Determine the (x, y) coordinate at the center of the cell enclosing the given text.  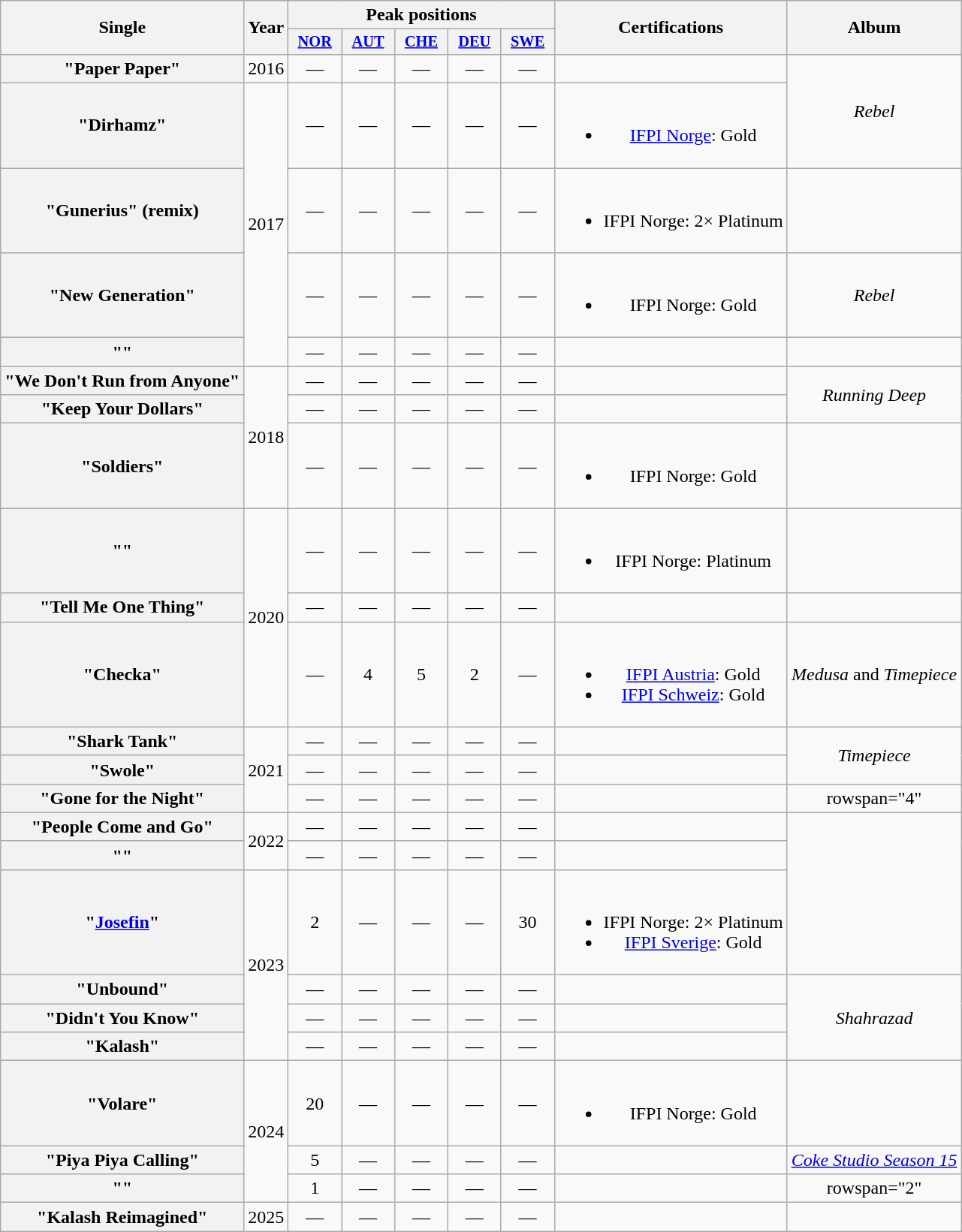
DEU (475, 42)
Medusa and Timepiece (874, 674)
"Checka" (122, 674)
"Kalash Reimagined" (122, 1217)
"Dirhamz" (122, 126)
2023 (266, 965)
"Kalash" (122, 1047)
2017 (266, 225)
Coke Studio Season 15 (874, 1160)
"Shark Tank" (122, 741)
2024 (266, 1132)
2020 (266, 617)
"Gone for the Night" (122, 798)
rowspan="2" (874, 1188)
NOR (315, 42)
2022 (266, 841)
"Volare" (122, 1104)
IFPI Austria: GoldIFPI Schweiz: Gold (671, 674)
"Didn't You Know" (122, 1018)
"Soldiers" (122, 465)
1 (315, 1188)
CHE (421, 42)
"Paper Paper" (122, 68)
"Keep Your Dollars" (122, 409)
"Piya Piya Calling" (122, 1160)
"Gunerius" (remix) (122, 210)
"We Don't Run from Anyone" (122, 381)
SWE (527, 42)
Year (266, 28)
4 (368, 674)
IFPI Norge: 2× Platinum (671, 210)
Certifications (671, 28)
30 (527, 922)
"Swole" (122, 770)
Peak positions (421, 15)
AUT (368, 42)
"People Come and Go" (122, 827)
Album (874, 28)
20 (315, 1104)
IFPI Norge: Platinum (671, 551)
IFPI Norge: 2× PlatinumIFPI Sverige: Gold (671, 922)
Running Deep (874, 395)
2025 (266, 1217)
"Unbound" (122, 990)
"Josefin" (122, 922)
Single (122, 28)
Timepiece (874, 755)
Shahrazad (874, 1018)
2018 (266, 437)
"Tell Me One Thing" (122, 607)
2021 (266, 770)
"New Generation" (122, 296)
rowspan="4" (874, 798)
2016 (266, 68)
